Return the [X, Y] coordinate for the center point of the cell that contains the specified text.  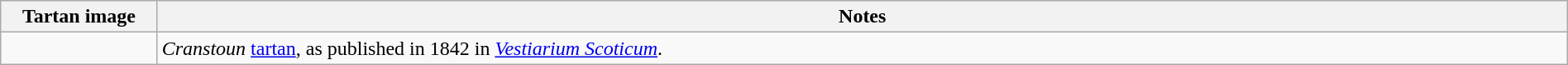
Notes [862, 17]
Tartan image [79, 17]
Cranstoun tartan, as published in 1842 in Vestiarium Scoticum. [862, 48]
